Pinpoint the cell where the given text exists, returning its (x, y) midpoint coordinate. 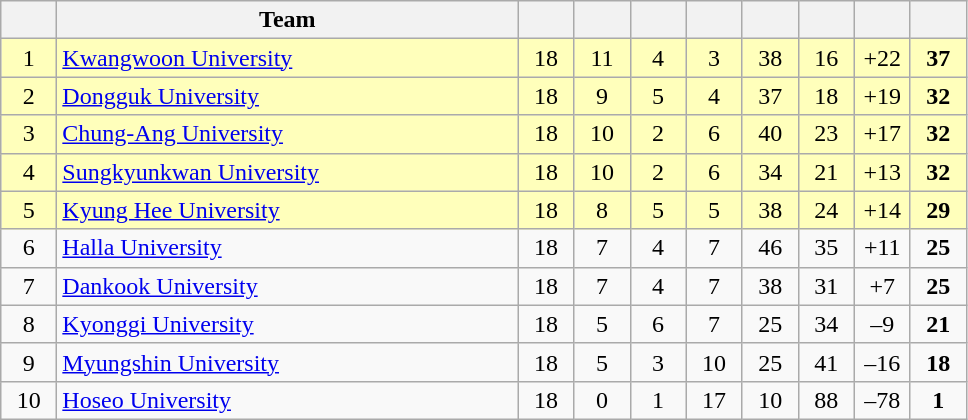
Kyung Hee University (288, 210)
23 (826, 134)
Hoseo University (288, 400)
16 (826, 58)
Dongguk University (288, 96)
35 (826, 248)
+14 (882, 210)
Kwangwoon University (288, 58)
–16 (882, 362)
31 (826, 286)
29 (938, 210)
24 (826, 210)
Halla University (288, 248)
+11 (882, 248)
46 (770, 248)
Myungshin University (288, 362)
Sungkyunkwan University (288, 172)
Dankook University (288, 286)
+7 (882, 286)
+19 (882, 96)
–78 (882, 400)
Team (288, 20)
11 (602, 58)
Chung-Ang University (288, 134)
0 (602, 400)
+17 (882, 134)
+13 (882, 172)
41 (826, 362)
+22 (882, 58)
88 (826, 400)
–9 (882, 324)
17 (714, 400)
Kyonggi University (288, 324)
40 (770, 134)
